Provide the (x, y) coordinate of the cell's center where the given text is located.  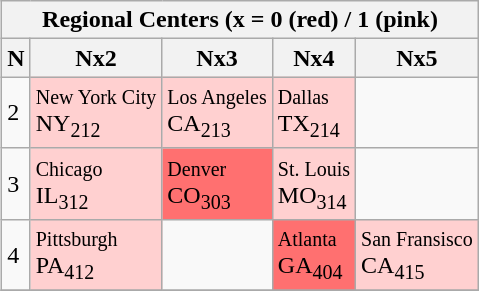
Nx3 (217, 58)
Los AngelesCA213 (217, 112)
Nx4 (314, 58)
DenverCO303 (217, 184)
4 (16, 256)
Nx5 (418, 58)
DallasTX214 (314, 112)
St. LouisMO314 (314, 184)
ChicagoIL312 (96, 184)
Nx2 (96, 58)
Regional Centers (x = 0 (red) / 1 (pink) (240, 20)
San FransiscoCA415 (418, 256)
AtlantaGA404 (314, 256)
3 (16, 184)
PittsburghPA412 (96, 256)
2 (16, 112)
N (16, 58)
New York CityNY212 (96, 112)
